Determine the [X, Y] coordinate at the center of the cell enclosing the given text.  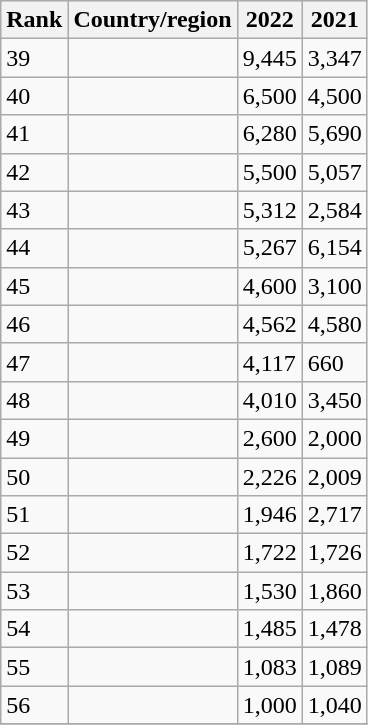
55 [34, 667]
1,860 [334, 591]
43 [34, 210]
5,312 [270, 210]
1,478 [334, 629]
39 [34, 58]
Country/region [152, 20]
5,267 [270, 248]
50 [34, 477]
49 [34, 438]
42 [34, 172]
1,000 [270, 705]
1,726 [334, 553]
45 [34, 286]
4,117 [270, 362]
44 [34, 248]
53 [34, 591]
2,600 [270, 438]
41 [34, 134]
5,500 [270, 172]
1,089 [334, 667]
2,584 [334, 210]
4,562 [270, 324]
6,154 [334, 248]
2,717 [334, 515]
6,280 [270, 134]
4,500 [334, 96]
3,347 [334, 58]
4,010 [270, 400]
5,057 [334, 172]
1,040 [334, 705]
1,530 [270, 591]
2,226 [270, 477]
48 [34, 400]
46 [34, 324]
2,000 [334, 438]
1,083 [270, 667]
3,450 [334, 400]
Rank [34, 20]
1,722 [270, 553]
660 [334, 362]
6,500 [270, 96]
54 [34, 629]
47 [34, 362]
56 [34, 705]
3,100 [334, 286]
2022 [270, 20]
1,485 [270, 629]
52 [34, 553]
4,600 [270, 286]
5,690 [334, 134]
51 [34, 515]
40 [34, 96]
9,445 [270, 58]
2,009 [334, 477]
1,946 [270, 515]
2021 [334, 20]
4,580 [334, 324]
